Find where the given text appears and provide that cell's center as [x, y] coordinate. 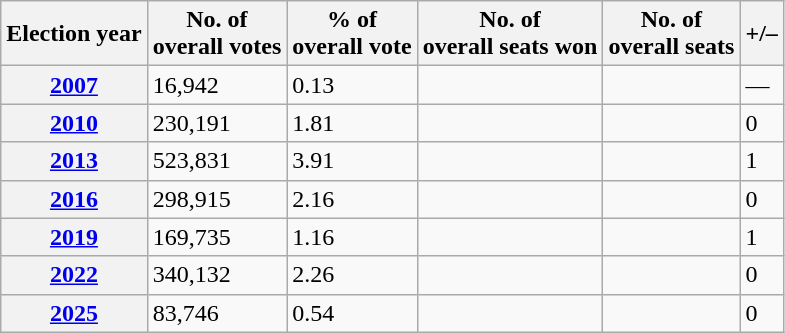
2013 [74, 161]
Election year [74, 34]
0.54 [352, 313]
83,746 [217, 313]
2016 [74, 199]
340,132 [217, 275]
1.16 [352, 237]
1.81 [352, 123]
No. ofoverall seats [672, 34]
230,191 [217, 123]
2025 [74, 313]
16,942 [217, 85]
169,735 [217, 237]
3.91 [352, 161]
298,915 [217, 199]
+/– [762, 34]
2022 [74, 275]
0.13 [352, 85]
2.26 [352, 275]
2019 [74, 237]
— [762, 85]
No. ofoverall votes [217, 34]
2007 [74, 85]
% ofoverall vote [352, 34]
2.16 [352, 199]
No. ofoverall seats won [510, 34]
523,831 [217, 161]
2010 [74, 123]
